Output the [x, y] coordinate of the center of the cell containing the given text.  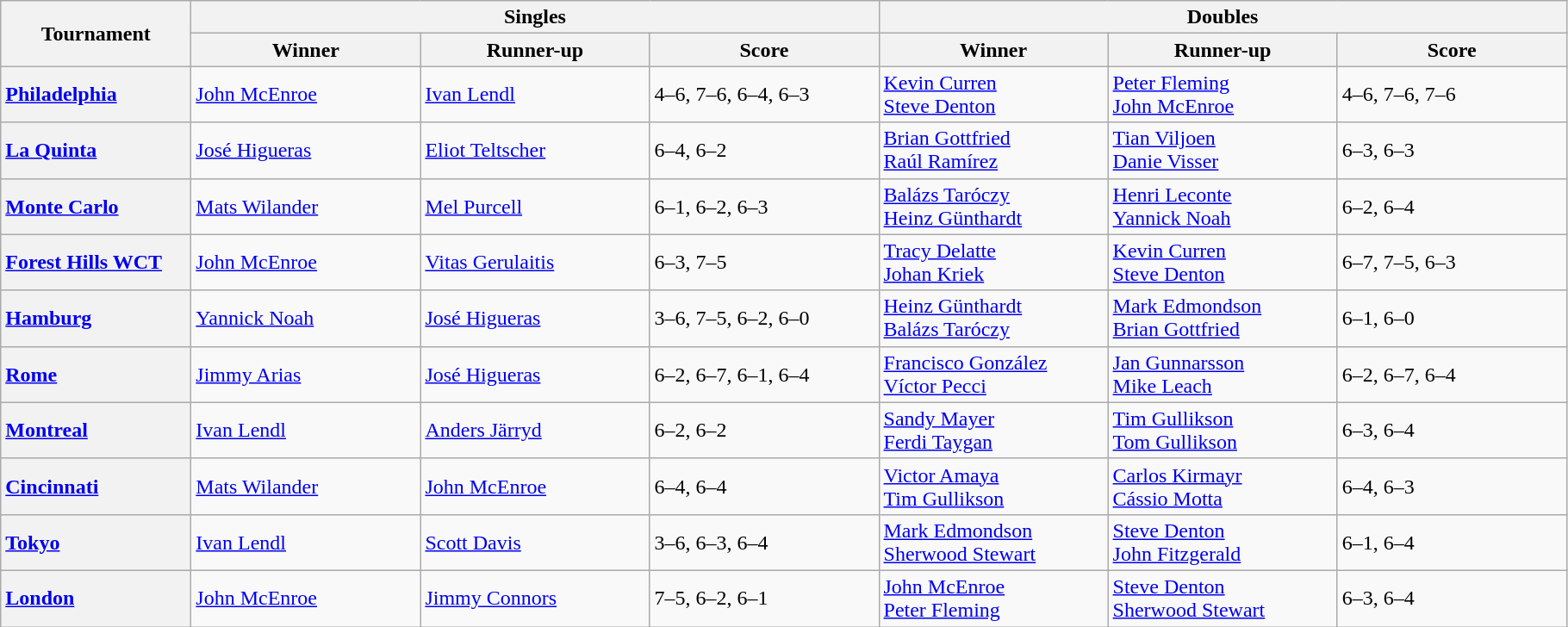
Steve Denton John Fitzgerald [1223, 543]
Tournament [96, 34]
Steve Denton Sherwood Stewart [1223, 598]
Victor Amaya Tim Gullikson [993, 486]
John McEnroe Peter Fleming [993, 598]
Scott Davis [535, 543]
Montreal [96, 431]
6–4, 6–4 [764, 486]
6–3, 6–3 [1452, 150]
Singles [535, 17]
Tim Gullikson Tom Gullikson [1223, 431]
6–1, 6–0 [1452, 319]
Yannick Noah [306, 319]
Forest Hills WCT [96, 262]
London [96, 598]
Anders Järryd [535, 431]
Mel Purcell [535, 207]
6–2, 6–7, 6–4 [1452, 374]
Heinz Günthardt Balázs Taróczy [993, 319]
4–6, 7–6, 6–4, 6–3 [764, 95]
6–7, 7–5, 6–3 [1452, 262]
Philadelphia [96, 95]
Brian Gottfried Raúl Ramírez [993, 150]
Cincinnati [96, 486]
6–4, 6–3 [1452, 486]
Jimmy Arias [306, 374]
4–6, 7–6, 7–6 [1452, 95]
Doubles [1223, 17]
Mark Edmondson Brian Gottfried [1223, 319]
6–4, 6–2 [764, 150]
6–2, 6–2 [764, 431]
Francisco González Víctor Pecci [993, 374]
7–5, 6–2, 6–1 [764, 598]
6–3, 7–5 [764, 262]
Sandy Mayer Ferdi Taygan [993, 431]
Mark Edmondson Sherwood Stewart [993, 543]
Balázs Taróczy Heinz Günthardt [993, 207]
Henri Leconte Yannick Noah [1223, 207]
3–6, 7–5, 6–2, 6–0 [764, 319]
La Quinta [96, 150]
Hamburg [96, 319]
3–6, 6–3, 6–4 [764, 543]
Carlos Kirmayr Cássio Motta [1223, 486]
Tokyo [96, 543]
6–1, 6–2, 6–3 [764, 207]
Tian Viljoen Danie Visser [1223, 150]
Eliot Teltscher [535, 150]
6–1, 6–4 [1452, 543]
Peter Fleming John McEnroe [1223, 95]
Monte Carlo [96, 207]
Tracy Delatte Johan Kriek [993, 262]
Jan Gunnarsson Mike Leach [1223, 374]
Vitas Gerulaitis [535, 262]
6–2, 6–4 [1452, 207]
Jimmy Connors [535, 598]
Rome [96, 374]
6–2, 6–7, 6–1, 6–4 [764, 374]
